Detect which cell encompasses the target text, then output its [X, Y] center coordinate. 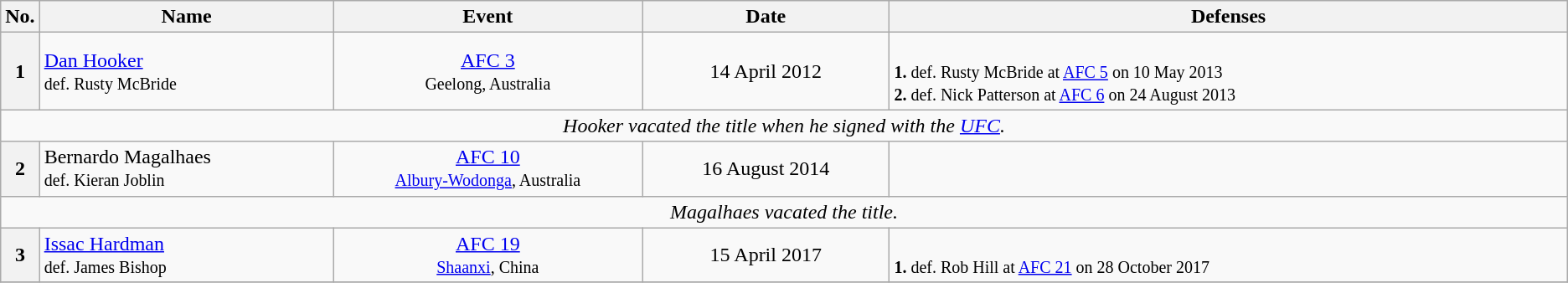
AFC 3Geelong, Australia [487, 71]
Hooker vacated the title when he signed with the UFC. [784, 126]
1. def. Rob Hill at AFC 21 on 28 October 2017 [1228, 255]
15 April 2017 [766, 255]
AFC 10 Albury-Wodonga, Australia [487, 169]
16 August 2014 [766, 169]
Date [766, 17]
Name [186, 17]
14 April 2012 [766, 71]
1. def. Rusty McBride at AFC 5 on 10 May 2013 2. def. Nick Patterson at AFC 6 on 24 August 2013 [1228, 71]
Bernardo Magalhaesdef. Kieran Joblin [186, 169]
Defenses [1228, 17]
3 [20, 255]
2 [20, 169]
Issac Hardmandef. James Bishop [186, 255]
Event [487, 17]
No. [20, 17]
Magalhaes vacated the title. [784, 212]
Dan Hookerdef. Rusty McBride [186, 71]
AFC 19Shaanxi, China [487, 255]
1 [20, 71]
